Identify which cell holds the provided text, then report its (X, Y) central coordinate. 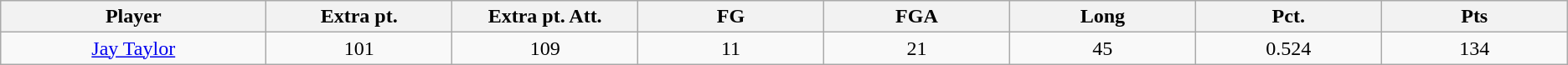
109 (545, 48)
11 (731, 48)
101 (359, 48)
Player (134, 17)
Extra pt. Att. (545, 17)
Long (1102, 17)
21 (916, 48)
Jay Taylor (134, 48)
Extra pt. (359, 17)
0.524 (1288, 48)
FGA (916, 17)
134 (1474, 48)
FG (731, 17)
45 (1102, 48)
Pct. (1288, 17)
Pts (1474, 17)
